From the cell containing the given text, extract its center point as (X, Y) coordinate. 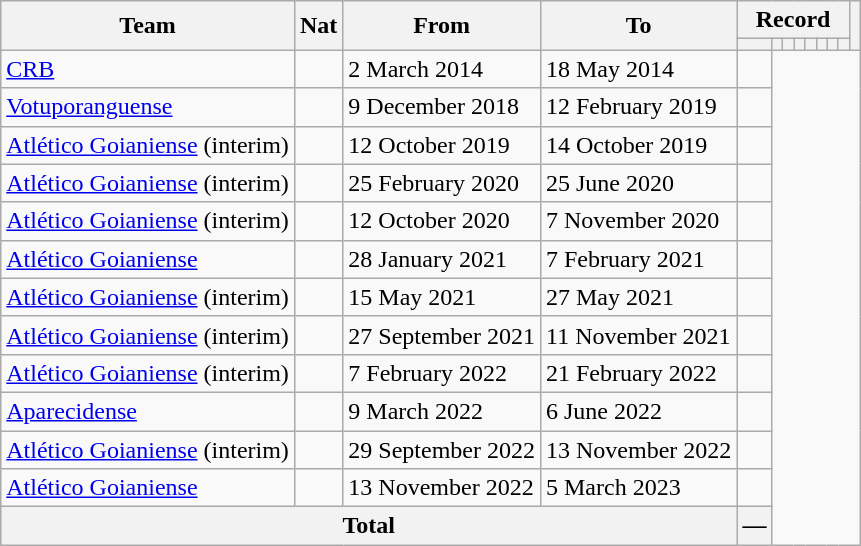
11 November 2021 (638, 335)
7 February 2022 (442, 373)
29 September 2022 (442, 449)
18 May 2014 (638, 69)
Nat (318, 26)
27 September 2021 (442, 335)
14 October 2019 (638, 145)
21 February 2022 (638, 373)
9 December 2018 (442, 107)
CRB (148, 69)
25 February 2020 (442, 183)
6 June 2022 (638, 411)
5 March 2023 (638, 488)
9 March 2022 (442, 411)
25 June 2020 (638, 183)
Total (369, 526)
Team (148, 26)
15 May 2021 (442, 297)
12 October 2019 (442, 145)
7 February 2021 (638, 259)
Votuporanguense (148, 107)
Record (793, 20)
To (638, 26)
— (754, 526)
2 March 2014 (442, 69)
Aparecidense (148, 411)
12 February 2019 (638, 107)
28 January 2021 (442, 259)
From (442, 26)
7 November 2020 (638, 221)
12 October 2020 (442, 221)
27 May 2021 (638, 297)
